Extract the [X, Y] coordinate from the center of the cell holding the provided text.  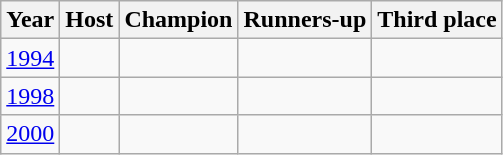
Host [90, 20]
1998 [30, 96]
Runners-up [305, 20]
Third place [437, 20]
Year [30, 20]
1994 [30, 58]
Champion [178, 20]
2000 [30, 134]
